Capture the cell that displays the provided text and extract its (x, y) central coordinate. 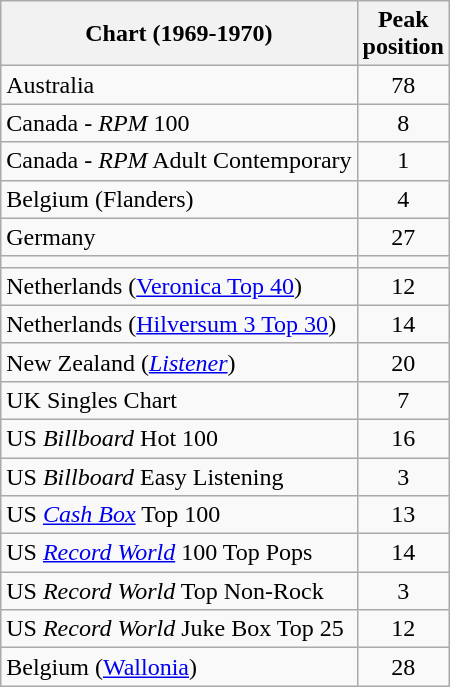
Netherlands (Veronica Top 40) (179, 286)
US Cash Box Top 100 (179, 515)
US Record World 100 Top Pops (179, 553)
Peakposition (403, 34)
7 (403, 400)
16 (403, 438)
8 (403, 123)
28 (403, 667)
78 (403, 85)
US Billboard Hot 100 (179, 438)
US Record World Top Non-Rock (179, 591)
Chart (1969-1970) (179, 34)
Belgium (Wallonia) (179, 667)
Canada - RPM 100 (179, 123)
Germany (179, 237)
20 (403, 362)
13 (403, 515)
Netherlands (Hilversum 3 Top 30) (179, 324)
US Record World Juke Box Top 25 (179, 629)
New Zealand (Listener) (179, 362)
4 (403, 199)
UK Singles Chart (179, 400)
Canada - RPM Adult Contemporary (179, 161)
27 (403, 237)
1 (403, 161)
Australia (179, 85)
Belgium (Flanders) (179, 199)
US Billboard Easy Listening (179, 477)
